Output the (x, y) coordinate of the center of the cell containing the given text.  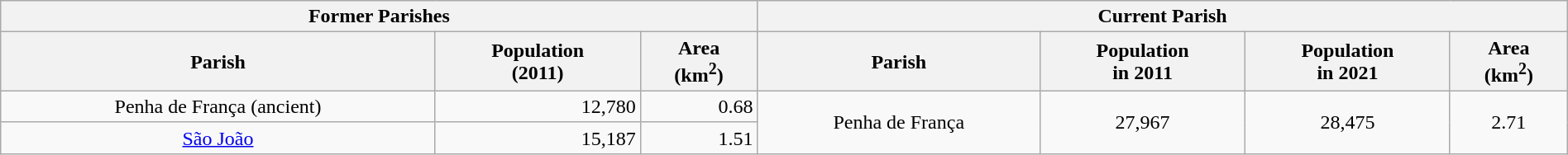
27,967 (1143, 122)
2.71 (1508, 122)
Penha de França (ancient) (218, 106)
0.68 (699, 106)
28,475 (1348, 122)
Populationin 2021 (1348, 62)
1.51 (699, 138)
12,780 (538, 106)
Former Parishes (379, 16)
Population(2011) (538, 62)
Populationin 2011 (1143, 62)
São João (218, 138)
15,187 (538, 138)
Penha de França (899, 122)
Current Parish (1163, 16)
